Find where the given text appears and provide that cell's center as (x, y) coordinate. 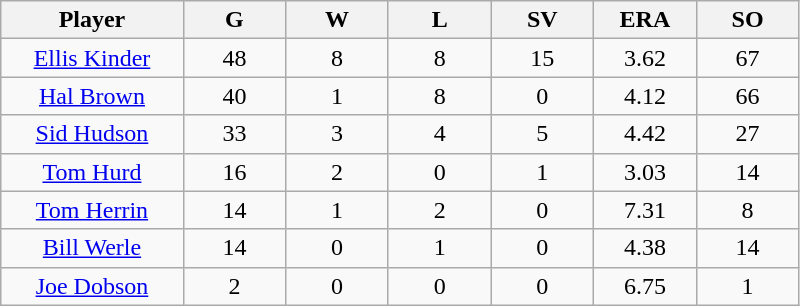
SO (748, 20)
Tom Hurd (92, 172)
Player (92, 20)
ERA (646, 20)
6.75 (646, 286)
4 (440, 134)
W (338, 20)
16 (234, 172)
G (234, 20)
66 (748, 96)
4.38 (646, 248)
3.03 (646, 172)
3.62 (646, 58)
4.12 (646, 96)
Hal Brown (92, 96)
Joe Dobson (92, 286)
Tom Herrin (92, 210)
SV (542, 20)
4.42 (646, 134)
67 (748, 58)
3 (338, 134)
33 (234, 134)
27 (748, 134)
7.31 (646, 210)
40 (234, 96)
5 (542, 134)
15 (542, 58)
48 (234, 58)
Ellis Kinder (92, 58)
Sid Hudson (92, 134)
Bill Werle (92, 248)
L (440, 20)
